Find where the given text appears and provide that cell's center as [X, Y] coordinate. 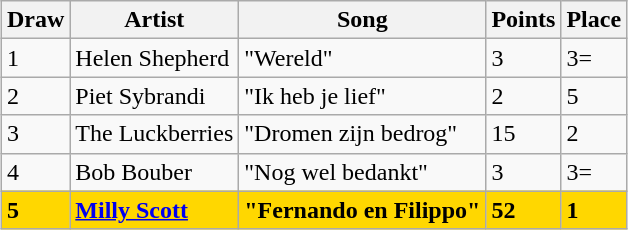
Milly Scott [154, 210]
4 [35, 172]
The Luckberries [154, 134]
52 [524, 210]
"Nog wel bedankt" [362, 172]
"Fernando en Filippo" [362, 210]
Helen Shepherd [154, 58]
Artist [154, 20]
"Wereld" [362, 58]
"Dromen zijn bedrog" [362, 134]
Song [362, 20]
Draw [35, 20]
"Ik heb je lief" [362, 96]
Points [524, 20]
15 [524, 134]
Place [594, 20]
Piet Sybrandi [154, 96]
Bob Bouber [154, 172]
